Return the [X, Y] coordinate for the center point of the cell that contains the specified text.  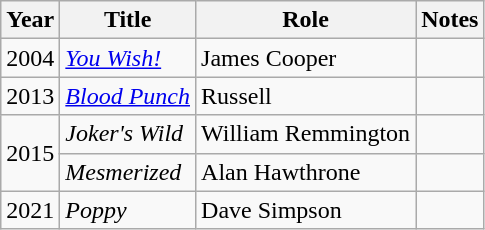
Dave Simpson [306, 210]
2004 [30, 58]
Notes [450, 20]
Year [30, 20]
2021 [30, 210]
James Cooper [306, 58]
You Wish! [128, 58]
Alan Hawthrone [306, 172]
Title [128, 20]
2015 [30, 153]
Blood Punch [128, 96]
William Remmington [306, 134]
2013 [30, 96]
Mesmerized [128, 172]
Joker's Wild [128, 134]
Role [306, 20]
Poppy [128, 210]
Russell [306, 96]
